Output the [X, Y] coordinate of the center of the cell containing the given text.  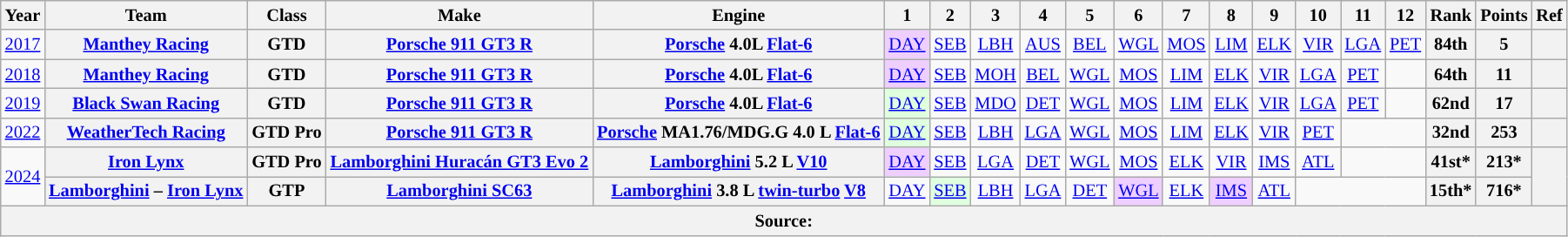
2018 [23, 74]
Lamborghini Huracán GT3 Evo 2 [459, 162]
Points [1504, 15]
10 [1318, 15]
MOH [995, 74]
2 [950, 15]
17 [1504, 103]
6 [1138, 15]
Lamborghini – Iron Lynx [146, 191]
AUS [1043, 44]
Source: [784, 220]
8 [1230, 15]
9 [1274, 15]
Black Swan Racing [146, 103]
4 [1043, 15]
Year [23, 15]
41st* [1451, 162]
Iron Lynx [146, 162]
Team [146, 15]
716* [1504, 191]
2019 [23, 103]
213* [1504, 162]
62nd [1451, 103]
2022 [23, 132]
Ref [1549, 15]
2024 [23, 176]
253 [1504, 132]
Porsche MA1.76/MDG.G 4.0 L Flat-6 [738, 132]
Lamborghini 3.8 L twin-turbo V8 [738, 191]
MDO [995, 103]
3 [995, 15]
2017 [23, 44]
Class [286, 15]
GTP [286, 191]
Make [459, 15]
Engine [738, 15]
32nd [1451, 132]
64th [1451, 74]
Lamborghini 5.2 L V10 [738, 162]
84th [1451, 44]
WeatherTech Racing [146, 132]
Rank [1451, 15]
12 [1405, 15]
15th* [1451, 191]
7 [1186, 15]
Lamborghini SC63 [459, 191]
1 [907, 15]
